Find where the given text appears and provide that cell's center as [X, Y] coordinate. 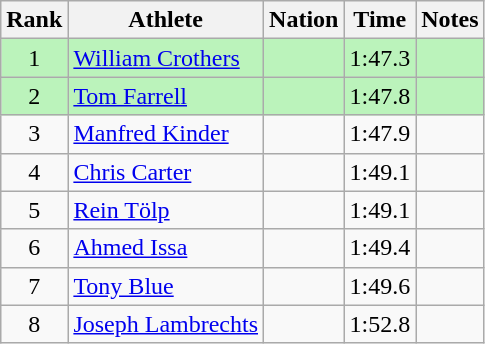
1:47.3 [380, 58]
8 [34, 324]
William Crothers [166, 58]
Time [380, 20]
Nation [304, 20]
1:47.8 [380, 96]
Rank [34, 20]
Rein Tölp [166, 210]
Ahmed Issa [166, 248]
1:47.9 [380, 134]
Joseph Lambrechts [166, 324]
1:49.4 [380, 248]
1 [34, 58]
Tom Farrell [166, 96]
Notes [450, 20]
7 [34, 286]
2 [34, 96]
5 [34, 210]
Manfred Kinder [166, 134]
1:49.6 [380, 286]
Chris Carter [166, 172]
6 [34, 248]
1:52.8 [380, 324]
Tony Blue [166, 286]
3 [34, 134]
Athlete [166, 20]
4 [34, 172]
